Detect which cell encompasses the target text, then output its (X, Y) center coordinate. 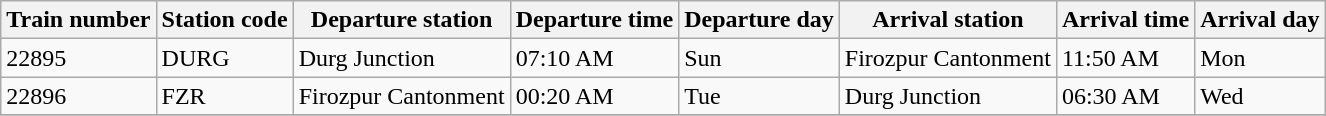
DURG (224, 58)
Mon (1260, 58)
Arrival day (1260, 20)
Departure station (402, 20)
00:20 AM (594, 96)
Arrival station (948, 20)
Tue (760, 96)
06:30 AM (1125, 96)
Station code (224, 20)
Wed (1260, 96)
Train number (78, 20)
07:10 AM (594, 58)
Sun (760, 58)
22895 (78, 58)
Arrival time (1125, 20)
Departure time (594, 20)
22896 (78, 96)
Departure day (760, 20)
FZR (224, 96)
11:50 AM (1125, 58)
